For the text-containing cell, return its midpoint in (x, y) coordinate format. 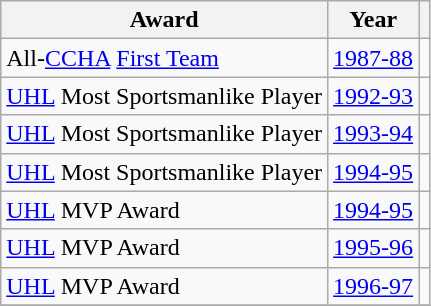
1987-88 (374, 58)
1995-96 (374, 248)
Year (374, 20)
Award (164, 20)
1992-93 (374, 96)
1993-94 (374, 134)
All-CCHA First Team (164, 58)
1996-97 (374, 286)
